Search for the cell housing the specified text and yield its (x, y) center coordinate. 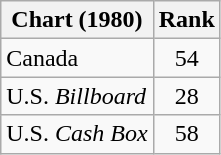
Rank (186, 20)
54 (186, 58)
Chart (1980) (77, 20)
58 (186, 134)
U.S. Billboard (77, 96)
28 (186, 96)
U.S. Cash Box (77, 134)
Canada (77, 58)
